Identify which cell holds the provided text, then report its (X, Y) central coordinate. 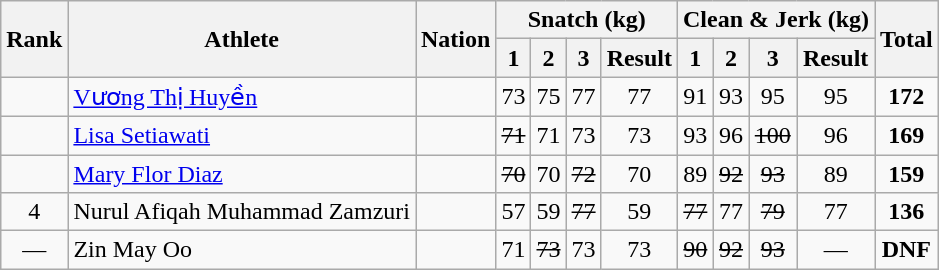
Zin May Oo (242, 250)
DNF (907, 250)
Mary Flor Diaz (242, 173)
57 (514, 212)
Nation (456, 39)
Lisa Setiawati (242, 135)
169 (907, 135)
72 (584, 173)
Athlete (242, 39)
79 (773, 212)
136 (907, 212)
90 (696, 250)
100 (773, 135)
Total (907, 39)
159 (907, 173)
4 (34, 212)
Rank (34, 39)
172 (907, 97)
91 (696, 97)
Snatch (kg) (587, 20)
75 (548, 97)
Nurul Afiqah Muhammad Zamzuri (242, 212)
Clean & Jerk (kg) (776, 20)
Vương Thị Huyền (242, 97)
